Return the (X, Y) coordinate for the center point of the cell that contains the specified text.  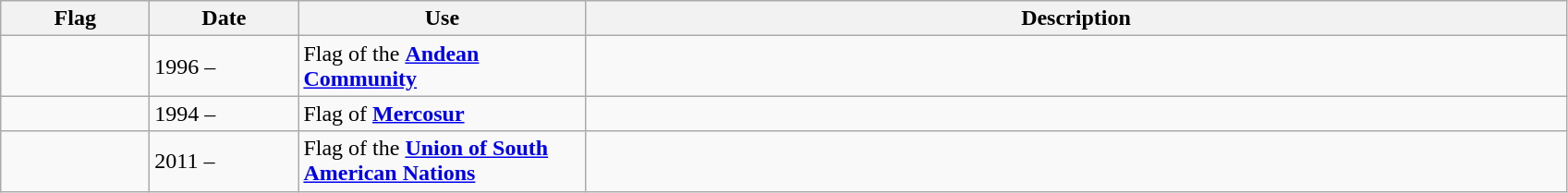
2011 – (224, 161)
Date (224, 18)
Description (1076, 18)
Flag of the Andean Community (442, 66)
1996 – (224, 66)
Flag of the Union of South American Nations (442, 161)
Flag (76, 18)
Flag of Mercosur (442, 114)
Use (442, 18)
1994 – (224, 114)
